Provide the [x, y] coordinate of the cell's center where the given text is located.  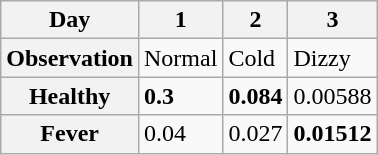
Healthy [70, 96]
0.00588 [332, 96]
Observation [70, 58]
Normal [180, 58]
Day [70, 20]
1 [180, 20]
Cold [256, 58]
0.3 [180, 96]
3 [332, 20]
0.084 [256, 96]
0.01512 [332, 134]
0.04 [180, 134]
Fever [70, 134]
Dizzy [332, 58]
0.027 [256, 134]
2 [256, 20]
